Identify which cell holds the provided text, then report its (X, Y) central coordinate. 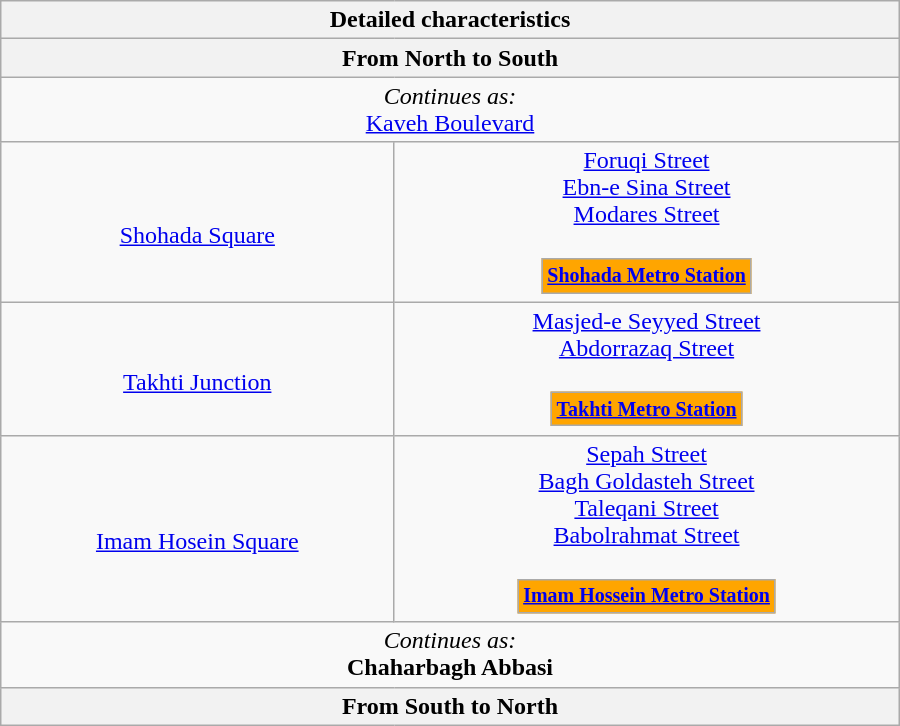
From North to South (450, 58)
Takhti Metro Station (646, 410)
Foruqi Street Ebn-e Sina Street Modares Street Shohada Metro Station (646, 222)
Shohada Metro Station (646, 276)
From South to North (450, 706)
Imam Hossein Metro Station (647, 596)
Continues as: Chaharbagh Abbasi (450, 654)
Masjed-e Seyyed Street Abdorrazaq Street Takhti Metro Station (646, 368)
Imam Hosein Square (198, 528)
Shohada Square (198, 222)
Sepah Street Bagh Goldasteh Street Taleqani Street Babolrahmat Street Imam Hossein Metro Station (646, 528)
Takhti Junction (198, 368)
Detailed characteristics (450, 20)
Continues as: Kaveh Boulevard (450, 110)
